Return the (X, Y) coordinate for the center point of the cell that contains the specified text.  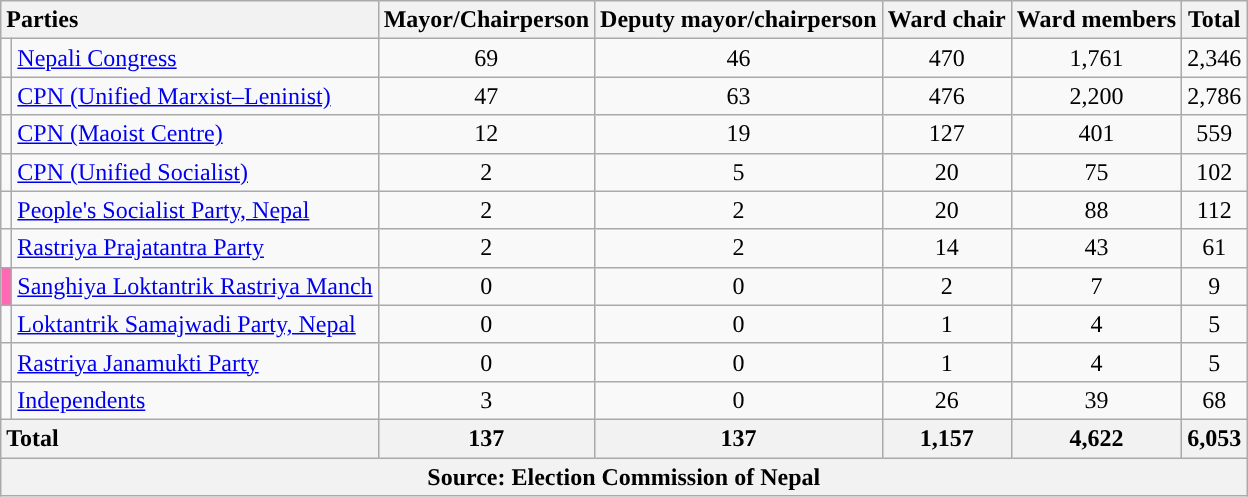
6,053 (1214, 438)
75 (1096, 172)
Ward chair (946, 20)
63 (739, 96)
39 (1096, 400)
102 (1214, 172)
2,786 (1214, 96)
Loktantrik Samajwadi Party, Nepal (195, 324)
2,346 (1214, 58)
Nepali Congress (195, 58)
7 (1096, 286)
9 (1214, 286)
47 (486, 96)
CPN (Maoist Centre) (195, 134)
19 (739, 134)
14 (946, 248)
68 (1214, 400)
1,157 (946, 438)
88 (1096, 210)
Rastriya Prajatantra Party (195, 248)
Rastriya Janamukti Party (195, 362)
4,622 (1096, 438)
Ward members (1096, 20)
Mayor/Chairperson (486, 20)
112 (1214, 210)
Deputy mayor/chairperson (739, 20)
2,200 (1096, 96)
3 (486, 400)
Source: Election Commission of Nepal (624, 477)
People's Socialist Party, Nepal (195, 210)
127 (946, 134)
61 (1214, 248)
476 (946, 96)
401 (1096, 134)
CPN (Unified Marxist–Leninist) (195, 96)
12 (486, 134)
CPN (Unified Socialist) (195, 172)
69 (486, 58)
43 (1096, 248)
470 (946, 58)
559 (1214, 134)
1,761 (1096, 58)
Independents (195, 400)
Sanghiya Loktantrik Rastriya Manch (195, 286)
26 (946, 400)
46 (739, 58)
Parties (190, 20)
